Detect which cell encompasses the target text, then output its (X, Y) center coordinate. 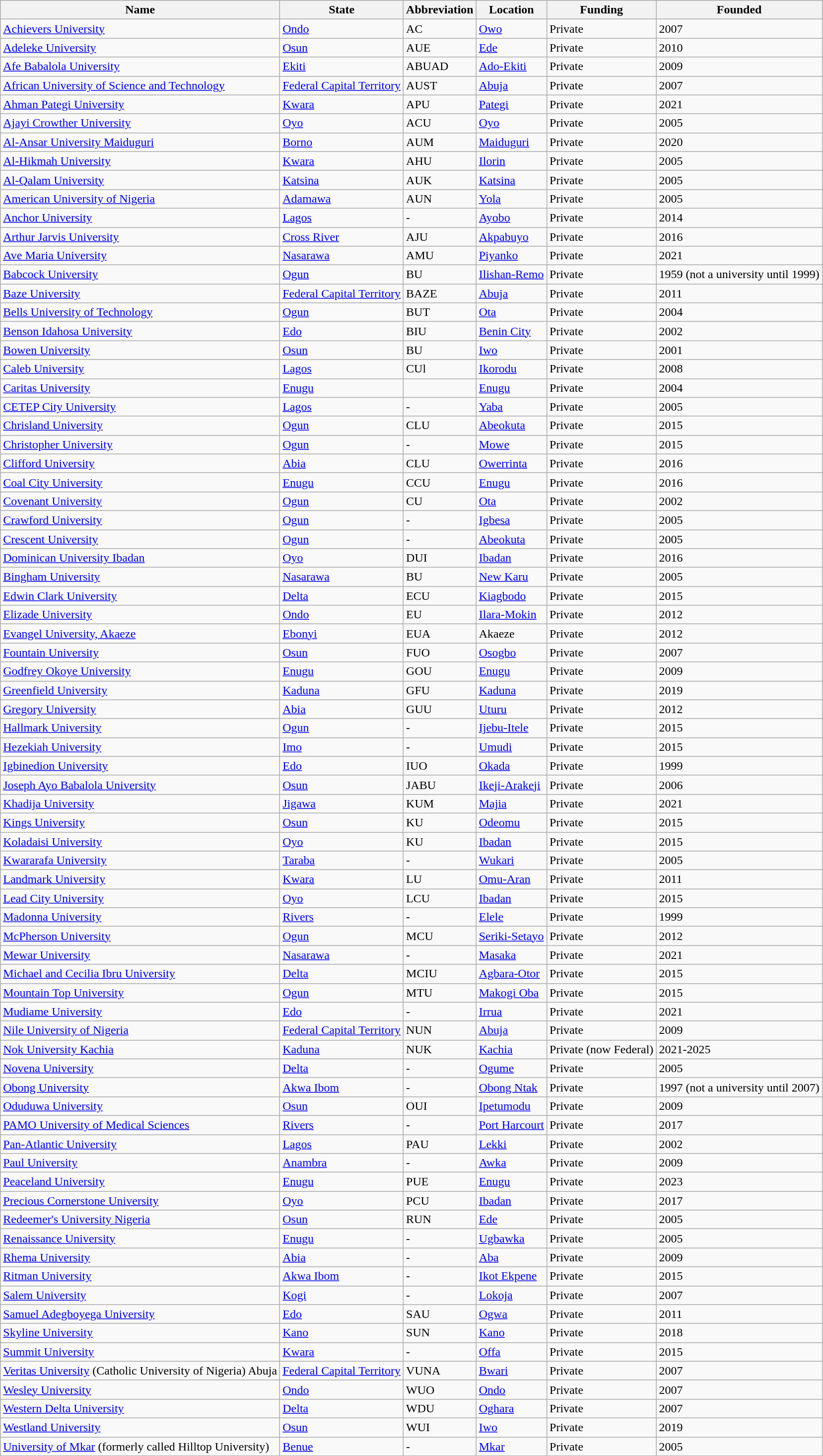
KUM (440, 803)
Awka (511, 1163)
2014 (739, 218)
Caleb University (140, 369)
LU (440, 879)
CUl (440, 369)
Ekiti (342, 67)
Private (now Federal) (602, 1049)
Christopher University (140, 444)
1959 (not a university until 1999) (739, 275)
Piyanko (511, 256)
OUI (440, 1106)
New Karu (511, 577)
Name (140, 10)
Bingham University (140, 577)
WDU (440, 1408)
Al-Hikmah University (140, 161)
Western Delta University (140, 1408)
Samuel Adegboyega University (140, 1314)
Location (511, 10)
GFU (440, 690)
Ogume (511, 1068)
Odeomu (511, 822)
Majia (511, 803)
Uturu (511, 709)
Obong Ntak (511, 1087)
Jigawa (342, 803)
Borno (342, 142)
AUE (440, 48)
Kachia (511, 1049)
Greenfield University (140, 690)
CU (440, 501)
Ilishan-Remo (511, 275)
Novena University (140, 1068)
Elizade University (140, 615)
Gregory University (140, 709)
Paul University (140, 1163)
Ijebu-Itele (511, 728)
Nok University Kachia (140, 1049)
Owo (511, 29)
Landmark University (140, 879)
Masaka (511, 955)
Summit University (140, 1352)
Mewar University (140, 955)
Pategi (511, 104)
State (342, 10)
Edwin Clark University (140, 596)
NUK (440, 1049)
Abbreviation (440, 10)
Koladaisi University (140, 842)
SUN (440, 1333)
Peaceland University (140, 1182)
Founded (739, 10)
FUO (440, 653)
APU (440, 104)
BAZE (440, 293)
Imo (342, 747)
Pan-Atlantic University (140, 1144)
Chrisland University (140, 426)
EUA (440, 634)
2020 (739, 142)
AUST (440, 85)
2008 (739, 369)
Al-Ansar University Maiduguri (140, 142)
Lead City University (140, 898)
RUN (440, 1220)
Ajayi Crowther University (140, 123)
Hallmark University (140, 728)
Oghara (511, 1408)
JABU (440, 785)
GUU (440, 709)
Kings University (140, 822)
WUO (440, 1389)
Crescent University (140, 539)
Omu-Aran (511, 879)
MCIU (440, 974)
Dominican University Ibadan (140, 558)
Clifford University (140, 463)
Ilorin (511, 161)
Aba (511, 1257)
Bwari (511, 1371)
AMU (440, 256)
Al-Qalam University (140, 180)
Mkar (511, 1447)
Crawford University (140, 520)
Benin City (511, 331)
Agbara-Otor (511, 974)
African University of Science and Technology (140, 85)
Lokoja (511, 1295)
Anambra (342, 1163)
Anchor University (140, 218)
Rhema University (140, 1257)
2023 (739, 1182)
Madonna University (140, 917)
Lekki (511, 1144)
Covenant University (140, 501)
Okada (511, 766)
AUN (440, 199)
Obong University (140, 1087)
CETEP City University (140, 407)
Ado-Ekiti (511, 67)
Wesley University (140, 1389)
Port Harcourt (511, 1125)
Bells University of Technology (140, 312)
Khadija University (140, 803)
Adamawa (342, 199)
2001 (739, 350)
Bowen University (140, 350)
2018 (739, 1333)
Afe Babalola University (140, 67)
Babcock University (140, 275)
Akpabuyo (511, 237)
Osogbo (511, 653)
PAMO University of Medical Sciences (140, 1125)
Yola (511, 199)
Westland University (140, 1427)
MTU (440, 993)
Yaba (511, 407)
Elele (511, 917)
AC (440, 29)
Evangel University, Akaeze (140, 634)
Hezekiah University (140, 747)
BIU (440, 331)
Ogwa (511, 1314)
Fountain University (140, 653)
AJU (440, 237)
Benue (342, 1447)
Wukari (511, 861)
PUE (440, 1182)
Taraba (342, 861)
IUO (440, 766)
Coal City University (140, 482)
Owerrinta (511, 463)
Ayobo (511, 218)
Seriki-Setayo (511, 936)
VUNA (440, 1371)
Ikeji-Arakeji (511, 785)
Caritas University (140, 388)
Mudiame University (140, 1012)
Ugbawka (511, 1238)
PAU (440, 1144)
Salem University (140, 1295)
ECU (440, 596)
PCU (440, 1201)
Skyline University (140, 1333)
GOU (440, 671)
Ilara-Mokin (511, 615)
Ritman University (140, 1276)
ACU (440, 123)
Mountain Top University (140, 993)
NUN (440, 1030)
Achievers University (140, 29)
University of Mkar (formerly called Hilltop University) (140, 1447)
Igbinedion University (140, 766)
2021-2025 (739, 1049)
EU (440, 615)
2006 (739, 785)
AUM (440, 142)
Kogi (342, 1295)
1997 (not a university until 2007) (739, 1087)
AUK (440, 180)
Ave Maria University (140, 256)
Akaeze (511, 634)
Ebonyi (342, 634)
Adeleke University (140, 48)
Kwararafa University (140, 861)
SAU (440, 1314)
Precious Cornerstone University (140, 1201)
Ikorodu (511, 369)
BUT (440, 312)
Veritas University (Catholic University of Nigeria) Abuja (140, 1371)
CCU (440, 482)
Kiagbodo (511, 596)
Mowe (511, 444)
Ikot Ekpene (511, 1276)
American University of Nigeria (140, 199)
AHU (440, 161)
Baze University (140, 293)
LCU (440, 898)
Joseph Ayo Babalola University (140, 785)
Igbesa (511, 520)
Cross River (342, 237)
Nile University of Nigeria (140, 1030)
DUI (440, 558)
WUI (440, 1427)
Ipetumodu (511, 1106)
Renaissance University (140, 1238)
McPherson University (140, 936)
Oduduwa University (140, 1106)
Offa (511, 1352)
Umudi (511, 747)
ABUAD (440, 67)
Redeemer's University Nigeria (140, 1220)
Maiduguri (511, 142)
MCU (440, 936)
Irrua (511, 1012)
2010 (739, 48)
Benson Idahosa University (140, 331)
Ahman Pategi University (140, 104)
Makogi Oba (511, 993)
Funding (602, 10)
Arthur Jarvis University (140, 237)
Michael and Cecilia Ibru University (140, 974)
Godfrey Okoye University (140, 671)
